Return the (X, Y) coordinate for the center point of the cell that contains the specified text.  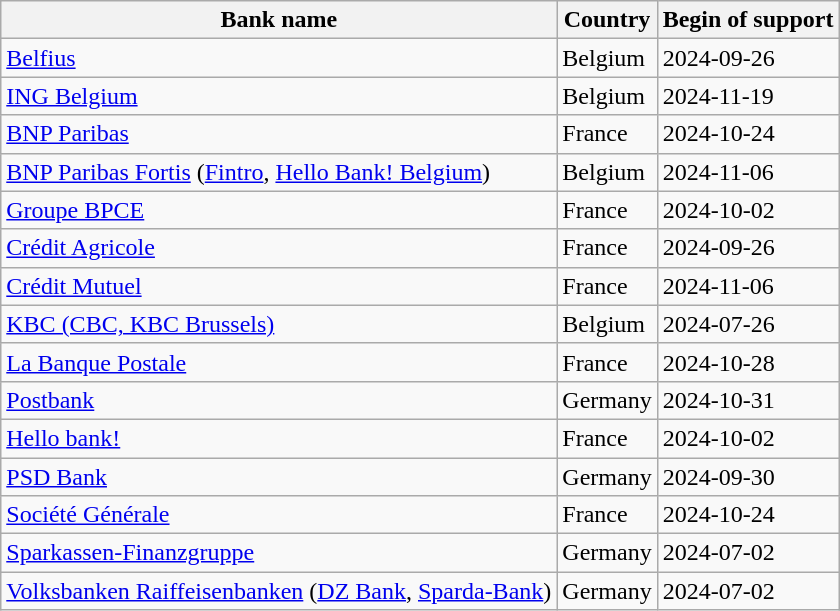
2024-10-28 (748, 362)
2024-07-26 (748, 324)
Groupe BPCE (279, 210)
PSD Bank (279, 477)
KBC (CBC, KBC Brussels) (279, 324)
2024-10-31 (748, 400)
Sparkassen-Finanzgruppe (279, 553)
2024-11-19 (748, 96)
Crédit Agricole (279, 248)
Country (607, 20)
BNP Paribas (279, 134)
Crédit Mutuel (279, 286)
ING Belgium (279, 96)
Postbank (279, 400)
Bank name (279, 20)
Hello bank! (279, 438)
Volksbanken Raiffeisenbanken (DZ Bank, Sparda-Bank) (279, 591)
Belfius (279, 58)
Begin of support (748, 20)
Société Générale (279, 515)
2024-09-30 (748, 477)
La Banque Postale (279, 362)
BNP Paribas Fortis (Fintro, Hello Bank! Belgium) (279, 172)
